For the text-containing cell, return its midpoint in [X, Y] coordinate format. 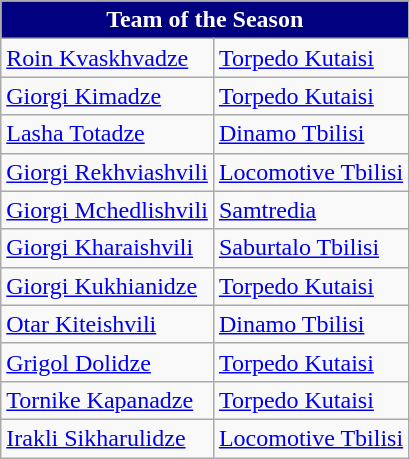
Samtredia [310, 210]
Giorgi Kimadze [108, 96]
Otar Kiteishvili [108, 324]
Roin Kvaskhvadze [108, 58]
Irakli Sikharulidze [108, 438]
Saburtalo Tbilisi [310, 248]
Lasha Totadze [108, 134]
Team of the Season [205, 20]
Giorgi Mchedlishvili [108, 210]
Tornike Kapanadze [108, 400]
Giorgi Rekhviashvili [108, 172]
Giorgi Kharaishvili [108, 248]
Grigol Dolidze [108, 362]
Giorgi Kukhianidze [108, 286]
